Identify which cell holds the provided text, then report its [x, y] central coordinate. 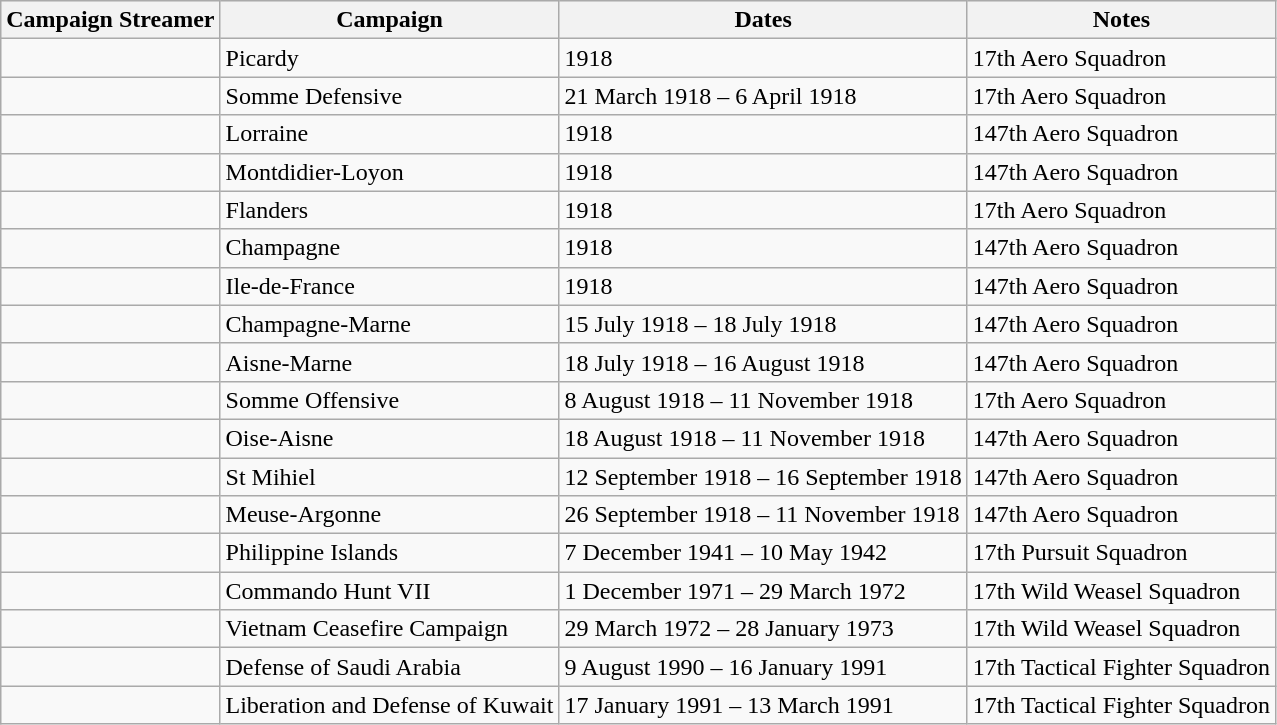
1 December 1971 – 29 March 1972 [763, 591]
29 March 1972 – 28 January 1973 [763, 629]
Dates [763, 20]
Liberation and Defense of Kuwait [390, 705]
9 August 1990 – 16 January 1991 [763, 667]
St Mihiel [390, 477]
Campaign Streamer [110, 20]
26 September 1918 – 11 November 1918 [763, 515]
Picardy [390, 58]
Champagne-Marne [390, 324]
Aisne-Marne [390, 362]
Oise-Aisne [390, 438]
Vietnam Ceasefire Campaign [390, 629]
7 December 1941 – 10 May 1942 [763, 553]
Somme Offensive [390, 400]
12 September 1918 – 16 September 1918 [763, 477]
17th Pursuit Squadron [1121, 553]
Philippine Islands [390, 553]
Ile-de-France [390, 286]
Lorraine [390, 134]
Commando Hunt VII [390, 591]
18 July 1918 – 16 August 1918 [763, 362]
Champagne [390, 248]
15 July 1918 – 18 July 1918 [763, 324]
Campaign [390, 20]
8 August 1918 – 11 November 1918 [763, 400]
17 January 1991 – 13 March 1991 [763, 705]
Flanders [390, 210]
Notes [1121, 20]
18 August 1918 – 11 November 1918 [763, 438]
21 March 1918 – 6 April 1918 [763, 96]
Somme Defensive [390, 96]
Defense of Saudi Arabia [390, 667]
Montdidier-Loyon [390, 172]
Meuse-Argonne [390, 515]
